From the cell containing the given text, extract its center point as [x, y] coordinate. 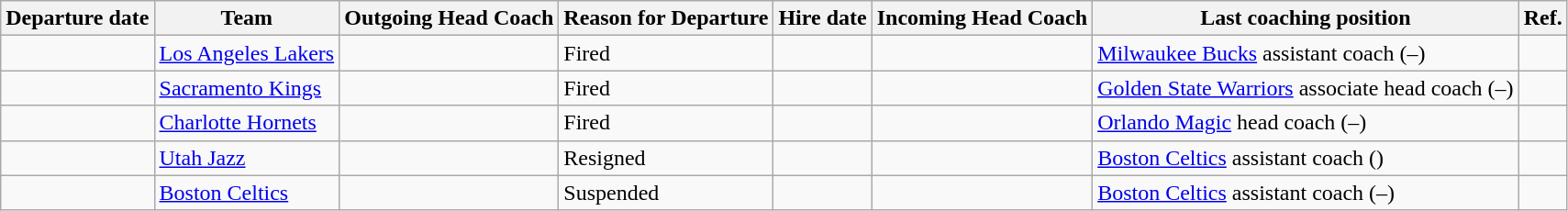
Last coaching position [1307, 18]
Boston Celtics assistant coach () [1307, 158]
Suspended [666, 193]
Departure date [77, 18]
Incoming Head Coach [982, 18]
Los Angeles Lakers [247, 53]
Boston Celtics assistant coach (–) [1307, 193]
Team [247, 18]
Utah Jazz [247, 158]
Resigned [666, 158]
Ref. [1543, 18]
Outgoing Head Coach [450, 18]
Sacramento Kings [247, 88]
Orlando Magic head coach (–) [1307, 123]
Charlotte Hornets [247, 123]
Golden State Warriors associate head coach (–) [1307, 88]
Hire date [822, 18]
Boston Celtics [247, 193]
Reason for Departure [666, 18]
Milwaukee Bucks assistant coach (–) [1307, 53]
